Output the [X, Y] coordinate of the center of the cell containing the given text.  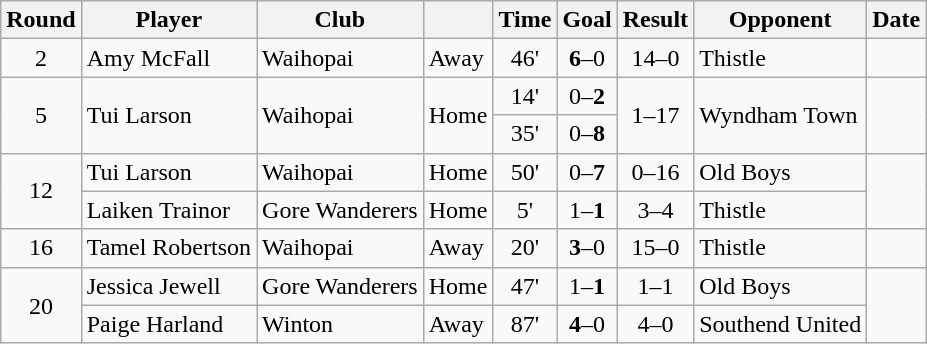
Player [168, 20]
20 [41, 305]
Jessica Jewell [168, 286]
Round [41, 20]
3–4 [655, 210]
50' [525, 172]
14–0 [655, 58]
5 [41, 115]
0–7 [587, 172]
Southend United [780, 324]
16 [41, 248]
35' [525, 134]
14' [525, 96]
0–2 [587, 96]
6–0 [587, 58]
Wyndham Town [780, 115]
Paige Harland [168, 324]
20' [525, 248]
0–16 [655, 172]
Amy McFall [168, 58]
Laiken Trainor [168, 210]
Result [655, 20]
Goal [587, 20]
0–8 [587, 134]
12 [41, 191]
Opponent [780, 20]
47' [525, 286]
2 [41, 58]
Time [525, 20]
1–17 [655, 115]
5' [525, 210]
87' [525, 324]
Date [896, 20]
15–0 [655, 248]
Club [340, 20]
Winton [340, 324]
Tamel Robertson [168, 248]
3–0 [587, 248]
46' [525, 58]
